Provide the [x, y] coordinate of the cell's center where the given text is located.  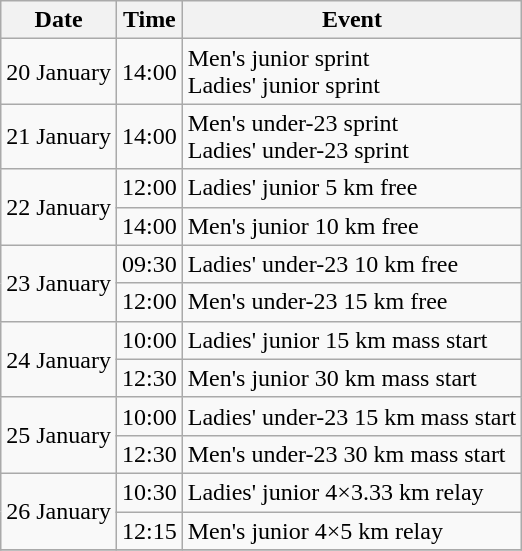
Men's junior 4×5 km relay [352, 531]
Men's under-23 sprintLadies' under-23 sprint [352, 136]
Ladies' under-23 15 km mass start [352, 416]
Ladies' junior 5 km free [352, 188]
12:15 [149, 531]
20 January [59, 72]
22 January [59, 207]
Men's junior 30 km mass start [352, 378]
Ladies' junior 4×3.33 km relay [352, 492]
09:30 [149, 264]
Men's under-23 15 km free [352, 302]
Men's junior sprintLadies' junior sprint [352, 72]
21 January [59, 136]
25 January [59, 435]
Ladies' under-23 10 km free [352, 264]
Men's junior 10 km free [352, 226]
Time [149, 20]
Event [352, 20]
Ladies' junior 15 km mass start [352, 340]
24 January [59, 359]
10:30 [149, 492]
23 January [59, 283]
Date [59, 20]
26 January [59, 511]
Men's under-23 30 km mass start [352, 454]
